Identify which cell holds the provided text, then report its (X, Y) central coordinate. 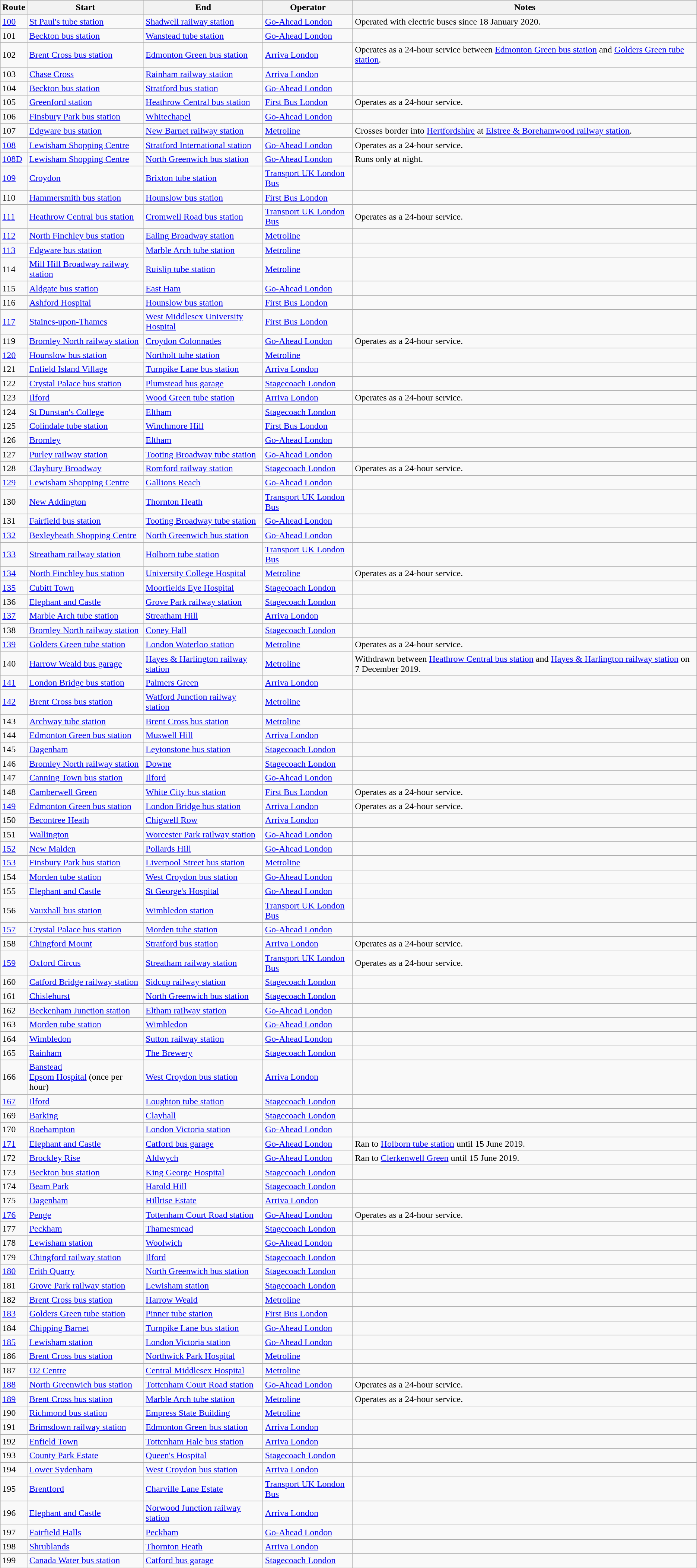
Wallington (85, 834)
Plumstead bus garage (203, 383)
Wimbledon station (203, 910)
155 (14, 891)
101 (14, 36)
Operated with electric buses since 18 January 2020. (525, 22)
Vauxhall bus station (85, 910)
128 (14, 469)
Liverpool Street bus station (203, 863)
116 (14, 303)
Thamesmead (203, 1229)
126 (14, 440)
148 (14, 792)
St Dunstan's College (85, 412)
Ruislip tube station (203, 269)
Shadwell railway station (203, 22)
184 (14, 1328)
123 (14, 397)
117 (14, 322)
142 (14, 702)
Oxford Circus (85, 962)
Staines-upon-Thames (85, 322)
137 (14, 616)
114 (14, 269)
112 (14, 236)
Holborn tube station (203, 555)
Notes (525, 7)
177 (14, 1229)
157 (14, 929)
Cromwell Road bus station (203, 217)
182 (14, 1300)
138 (14, 630)
144 (14, 735)
Shrublands (85, 1546)
Clayhall (203, 1115)
173 (14, 1172)
Winchmore Hill (203, 426)
St Paul's tube station (85, 22)
Purley railway station (85, 454)
Aldgate bus station (85, 288)
Palmers Green (203, 683)
127 (14, 454)
Wood Green tube station (203, 397)
108 (14, 145)
147 (14, 778)
141 (14, 683)
154 (14, 877)
162 (14, 1010)
134 (14, 574)
St George's Hospital (203, 891)
161 (14, 996)
185 (14, 1342)
New Malden (85, 849)
187 (14, 1370)
King George Hospital (203, 1172)
Becontree Heath (85, 820)
104 (14, 88)
111 (14, 217)
Loughton tube station (203, 1101)
149 (14, 806)
Ealing Broadway station (203, 236)
Brentford (85, 1489)
110 (14, 198)
103 (14, 74)
146 (14, 764)
Enfield Town (85, 1441)
164 (14, 1039)
University College Hospital (203, 574)
179 (14, 1257)
Watford Junction railway station (203, 702)
174 (14, 1186)
Crosses border into Hertfordshire at Elstree & Borehamwood railway station. (525, 131)
159 (14, 962)
Sutton railway station (203, 1039)
Archway tube station (85, 721)
198 (14, 1546)
197 (14, 1532)
Croydon (85, 178)
130 (14, 502)
White City bus station (203, 792)
Aldwych (203, 1158)
Ashford Hospital (85, 303)
O2 Centre (85, 1370)
New Barnet railway station (203, 131)
London Waterloo station (203, 644)
Worcester Park railway station (203, 834)
Pollards Hill (203, 849)
166 (14, 1077)
Roehampton (85, 1130)
The Brewery (203, 1053)
160 (14, 982)
100 (14, 22)
Harrow Weald bus garage (85, 663)
133 (14, 555)
140 (14, 663)
Muswell Hill (203, 735)
106 (14, 116)
194 (14, 1470)
Harold Hill (203, 1186)
Lower Sydenham (85, 1470)
Chase Cross (85, 74)
102 (14, 55)
Harrow Weald (203, 1300)
Hammersmith bus station (85, 198)
Tottenham Hale bus station (203, 1441)
143 (14, 721)
Withdrawn between Heathrow Central bus station and Hayes & Harlington railway station on 7 December 2019. (525, 663)
Northolt tube station (203, 355)
West Middlesex University Hospital (203, 322)
Fairfield bus station (85, 521)
Leytonstone bus station (203, 750)
150 (14, 820)
Empress State Building (203, 1413)
Pinner tube station (203, 1314)
180 (14, 1271)
Bromley (85, 440)
Richmond bus station (85, 1413)
Penge (85, 1214)
Queen's Hospital (203, 1456)
120 (14, 355)
122 (14, 383)
181 (14, 1286)
192 (14, 1441)
Downe (203, 764)
Chingford railway station (85, 1257)
151 (14, 834)
Operator (308, 7)
145 (14, 750)
132 (14, 535)
Canning Town bus station (85, 778)
Bexleyheath Shopping Centre (85, 535)
Norwood Junction railway station (203, 1513)
175 (14, 1200)
156 (14, 910)
Chingford Mount (85, 943)
188 (14, 1385)
Moorfields Eye Hospital (203, 588)
Chislehurst (85, 996)
Romford railway station (203, 469)
Catford Bridge railway station (85, 982)
108D (14, 159)
Wanstead tube station (203, 36)
Woolwich (203, 1243)
172 (14, 1158)
Enfield Island Village (85, 369)
BansteadEpsom Hospital (once per hour) (85, 1077)
Colindale tube station (85, 426)
131 (14, 521)
Start (85, 7)
Gallions Reach (203, 483)
Ran to Clerkenwell Green until 15 June 2019. (525, 1158)
Mill Hill Broadway railway station (85, 269)
105 (14, 102)
186 (14, 1356)
Eltham railway station (203, 1010)
158 (14, 943)
Chipping Barnet (85, 1328)
139 (14, 644)
Streatham Hill (203, 616)
Camberwell Green (85, 792)
Beckenham Junction station (85, 1010)
196 (14, 1513)
Runs only at night. (525, 159)
Operates as a 24-hour service between Edmonton Green bus station and Golders Green tube station. (525, 55)
193 (14, 1456)
Barking (85, 1115)
125 (14, 426)
136 (14, 602)
Whitechapel (203, 116)
153 (14, 863)
New Addington (85, 502)
Brimsdown railway station (85, 1427)
152 (14, 849)
Brixton tube station (203, 178)
Coney Hall (203, 630)
176 (14, 1214)
190 (14, 1413)
Rainham railway station (203, 74)
Charville Lane Estate (203, 1489)
109 (14, 178)
Northwick Park Hospital (203, 1356)
107 (14, 131)
191 (14, 1427)
Canada Water bus station (85, 1561)
Brockley Rise (85, 1158)
Central Middlesex Hospital (203, 1370)
167 (14, 1101)
Sidcup railway station (203, 982)
121 (14, 369)
Beam Park (85, 1186)
183 (14, 1314)
Fairfield Halls (85, 1532)
Erith Quarry (85, 1271)
113 (14, 250)
Croydon Colonnades (203, 341)
Chigwell Row (203, 820)
171 (14, 1144)
Cubitt Town (85, 588)
165 (14, 1053)
163 (14, 1025)
East Ham (203, 288)
Hayes & Harlington railway station (203, 663)
129 (14, 483)
195 (14, 1489)
Route (14, 7)
Rainham (85, 1053)
Greenford station (85, 102)
170 (14, 1130)
County Park Estate (85, 1456)
119 (14, 341)
199 (14, 1561)
Ran to Holborn tube station until 15 June 2019. (525, 1144)
End (203, 7)
Stratford International station (203, 145)
169 (14, 1115)
Claybury Broadway (85, 469)
115 (14, 288)
189 (14, 1399)
Hillrise Estate (203, 1200)
178 (14, 1243)
135 (14, 588)
124 (14, 412)
